Determine the (X, Y) coordinate at the center of the cell enclosing the given text.  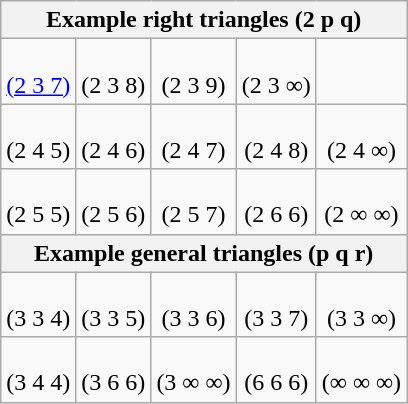
(2 4 6) (114, 136)
(3 3 7) (276, 304)
(3 6 6) (114, 370)
(2 3 8) (114, 72)
(2 5 7) (194, 202)
(∞ ∞ ∞) (361, 370)
(3 3 5) (114, 304)
(2 4 5) (38, 136)
(3 3 4) (38, 304)
(3 3 6) (194, 304)
Example general triangles (p q r) (204, 253)
(2 4 8) (276, 136)
(2 3 ∞) (276, 72)
(2 3 7) (38, 72)
(2 6 6) (276, 202)
(2 4 7) (194, 136)
Example right triangles (2 p q) (204, 20)
(3 ∞ ∞) (194, 370)
(2 ∞ ∞) (361, 202)
(2 5 5) (38, 202)
(2 5 6) (114, 202)
(2 4 ∞) (361, 136)
(3 4 4) (38, 370)
(3 3 ∞) (361, 304)
(2 3 9) (194, 72)
(6 6 6) (276, 370)
